Locate the cell with the specified text and output its (X, Y) center coordinate. 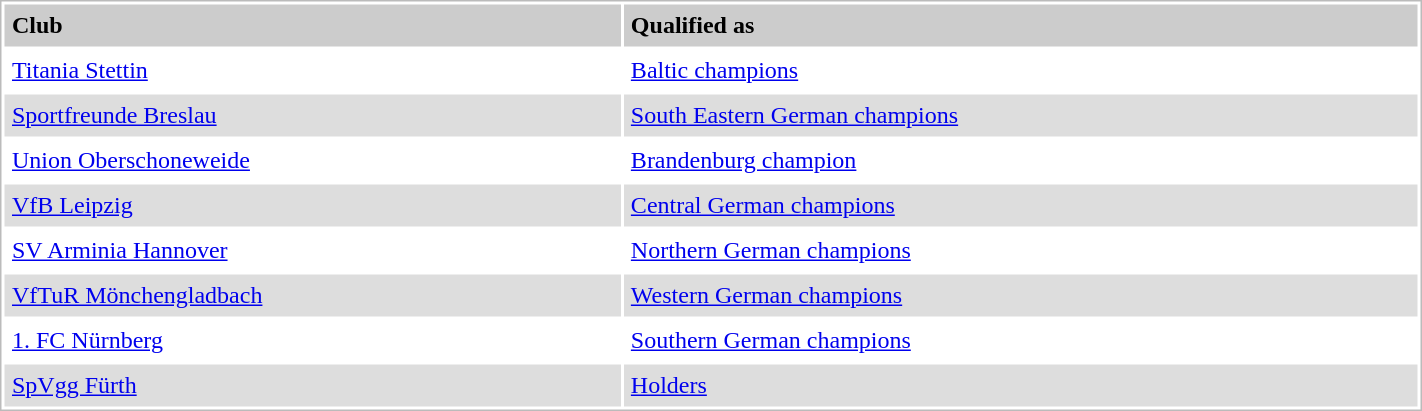
Brandenburg champion (1020, 161)
Union Oberschoneweide (312, 161)
Sportfreunde Breslau (312, 115)
Northern German champions (1020, 251)
Central German champions (1020, 205)
SV Arminia Hannover (312, 251)
1. FC Nürnberg (312, 341)
Qualified as (1020, 25)
VfTuR Mönchengladbach (312, 295)
Club (312, 25)
Holders (1020, 385)
South Eastern German champions (1020, 115)
Southern German champions (1020, 341)
Baltic champions (1020, 71)
VfB Leipzig (312, 205)
Western German champions (1020, 295)
SpVgg Fürth (312, 385)
Titania Stettin (312, 71)
